Scan for the cell matching the given text and deliver its [x, y] coordinate at center. 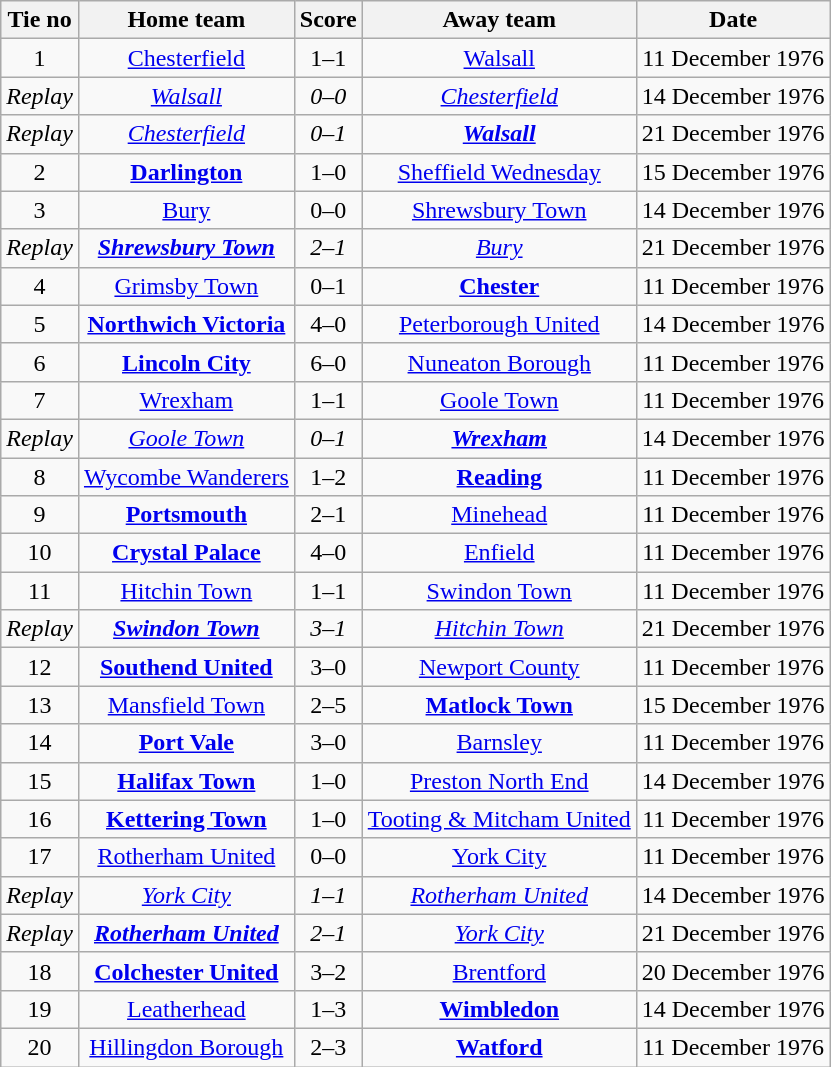
Tie no [40, 20]
Minehead [499, 515]
Southend United [186, 667]
Leatherhead [186, 1009]
Colchester United [186, 971]
Sheffield Wednesday [499, 172]
3–1 [328, 629]
17 [40, 857]
Score [328, 20]
6–0 [328, 362]
Chester [499, 286]
13 [40, 705]
Lincoln City [186, 362]
Barnsley [499, 743]
9 [40, 515]
Watford [499, 1047]
Tooting & Mitcham United [499, 819]
Northwich Victoria [186, 324]
Date [733, 20]
Brentford [499, 971]
Port Vale [186, 743]
Grimsby Town [186, 286]
Mansfield Town [186, 705]
16 [40, 819]
20 [40, 1047]
8 [40, 477]
Halifax Town [186, 781]
Hillingdon Borough [186, 1047]
Matlock Town [499, 705]
19 [40, 1009]
18 [40, 971]
15 [40, 781]
Wycombe Wanderers [186, 477]
5 [40, 324]
Home team [186, 20]
1–2 [328, 477]
Peterborough United [499, 324]
1 [40, 58]
10 [40, 553]
Darlington [186, 172]
Portsmouth [186, 515]
Reading [499, 477]
20 December 1976 [733, 971]
14 [40, 743]
Kettering Town [186, 819]
12 [40, 667]
11 [40, 591]
7 [40, 400]
2–3 [328, 1047]
Crystal Palace [186, 553]
2–5 [328, 705]
Newport County [499, 667]
4 [40, 286]
3 [40, 210]
Nuneaton Borough [499, 362]
3–2 [328, 971]
Away team [499, 20]
6 [40, 362]
Preston North End [499, 781]
Wimbledon [499, 1009]
Enfield [499, 553]
1–3 [328, 1009]
2 [40, 172]
